Pinpoint the cell where the given text exists, returning its (x, y) midpoint coordinate. 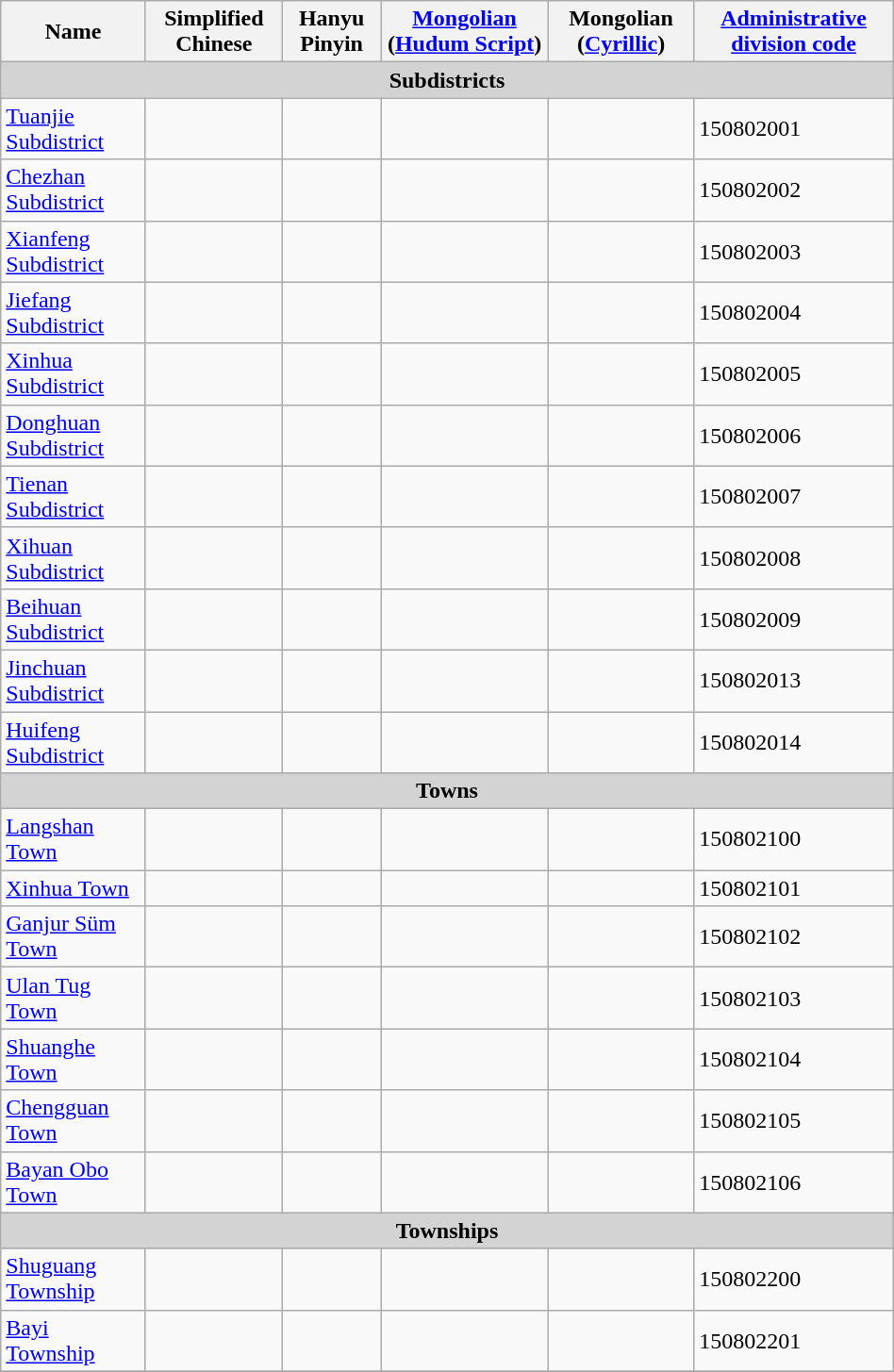
150802004 (794, 313)
Xinhua Subdistrict (74, 373)
150802100 (794, 839)
Xihuan Subdistrict (74, 558)
150802104 (794, 1060)
Simplified Chinese (213, 32)
Bayi Township (74, 1341)
Name (74, 32)
150802106 (794, 1182)
150802005 (794, 373)
Shuanghe Town (74, 1060)
Administrative division code (794, 32)
150802003 (794, 251)
150802103 (794, 998)
Bayan Obo Town (74, 1182)
150802002 (794, 190)
Tienan Subdistrict (74, 496)
150802102 (794, 937)
150802014 (794, 741)
Hanyu Pinyin (331, 32)
Townships (447, 1231)
Mongolian (Cyrillic) (621, 32)
Towns (447, 791)
Xianfeng Subdistrict (74, 251)
Mongolian (Hudum Script) (465, 32)
150802101 (794, 888)
Beihuan Subdistrict (74, 619)
150802013 (794, 681)
150802008 (794, 558)
150802001 (794, 128)
Jiefang Subdistrict (74, 313)
Shuguang Township (74, 1279)
Jinchuan Subdistrict (74, 681)
150802200 (794, 1279)
150802007 (794, 496)
Chengguan Town (74, 1120)
150802006 (794, 436)
Tuanjie Subdistrict (74, 128)
Xinhua Town (74, 888)
Ulan Tug Town (74, 998)
Ganjur Süm Town (74, 937)
Chezhan Subdistrict (74, 190)
150802201 (794, 1341)
Huifeng Subdistrict (74, 741)
Donghuan Subdistrict (74, 436)
Langshan Town (74, 839)
Subdistricts (447, 80)
150802009 (794, 619)
150802105 (794, 1120)
